Identify which cell holds the provided text, then report its [X, Y] central coordinate. 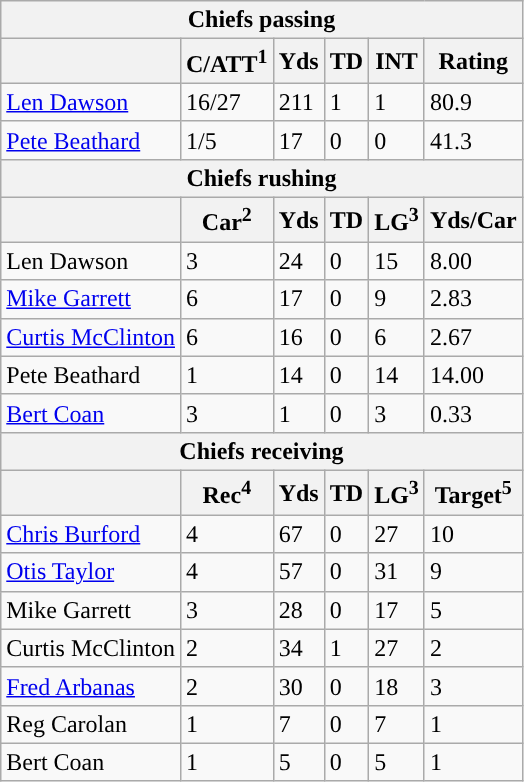
Yds/Car [473, 220]
Rec4 [226, 492]
31 [397, 572]
67 [298, 534]
Target5 [473, 492]
Rating [473, 62]
Chiefs rushing [262, 178]
80.9 [473, 102]
1/5 [226, 140]
15 [397, 261]
211 [298, 102]
Chiefs passing [262, 20]
10 [473, 534]
30 [298, 686]
Otis Taylor [91, 572]
Fred Arbanas [91, 686]
18 [397, 686]
Reg Carolan [91, 724]
41.3 [473, 140]
28 [298, 610]
INT [397, 62]
C/ATT1 [226, 62]
0.33 [473, 413]
Chris Burford [91, 534]
2.83 [473, 299]
2.67 [473, 337]
57 [298, 572]
8.00 [473, 261]
Car2 [226, 220]
24 [298, 261]
Chiefs receiving [262, 451]
14.00 [473, 375]
16/27 [226, 102]
16 [298, 337]
34 [298, 648]
